Determine the [X, Y] coordinate at the center of the cell enclosing the given text.  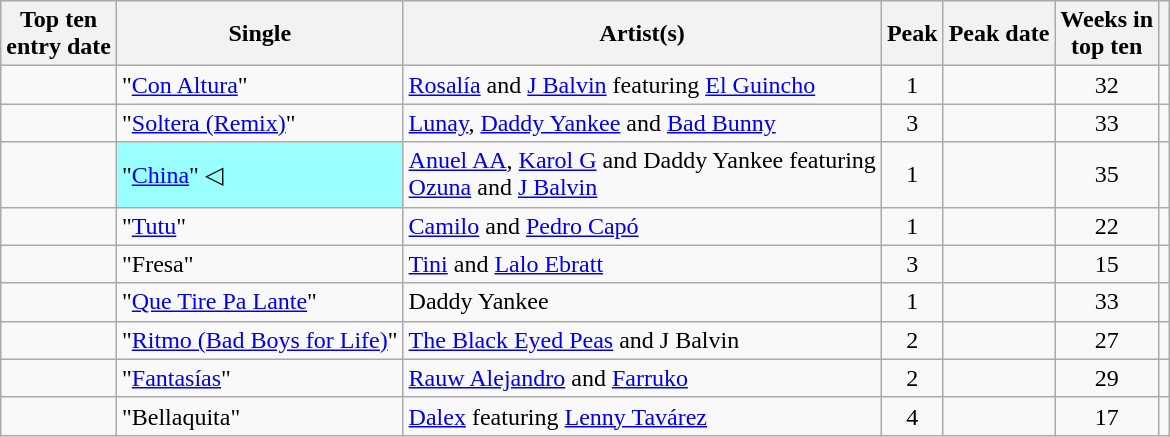
Top tenentry date [59, 34]
"Soltera (Remix)" [260, 123]
Dalex featuring Lenny Tavárez [642, 416]
15 [1107, 264]
Artist(s) [642, 34]
22 [1107, 226]
Peak date [999, 34]
4 [912, 416]
Tini and Lalo Ebratt [642, 264]
The Black Eyed Peas and J Balvin [642, 340]
Camilo and Pedro Capó [642, 226]
"Que Tire Pa Lante" [260, 302]
"Fresa" [260, 264]
35 [1107, 174]
"Ritmo (Bad Boys for Life)" [260, 340]
32 [1107, 85]
Anuel AA, Karol G and Daddy Yankee featuringOzuna and J Balvin [642, 174]
Peak [912, 34]
Weeks intop ten [1107, 34]
"China" ◁ [260, 174]
27 [1107, 340]
Rauw Alejandro and Farruko [642, 378]
17 [1107, 416]
"Con Altura" [260, 85]
Daddy Yankee [642, 302]
"Tutu" [260, 226]
Single [260, 34]
"Bellaquita" [260, 416]
Lunay, Daddy Yankee and Bad Bunny [642, 123]
Rosalía and J Balvin featuring El Guincho [642, 85]
29 [1107, 378]
"Fantasías" [260, 378]
